For the text-containing cell, return its midpoint in [x, y] coordinate format. 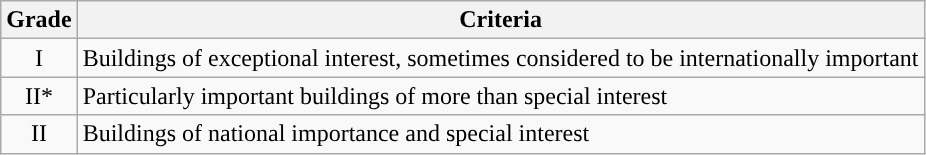
Particularly important buildings of more than special interest [500, 96]
Buildings of exceptional interest, sometimes considered to be internationally important [500, 58]
II* [39, 96]
I [39, 58]
Grade [39, 20]
II [39, 134]
Buildings of national importance and special interest [500, 134]
Criteria [500, 20]
